Find where the given text appears and provide that cell's center as [X, Y] coordinate. 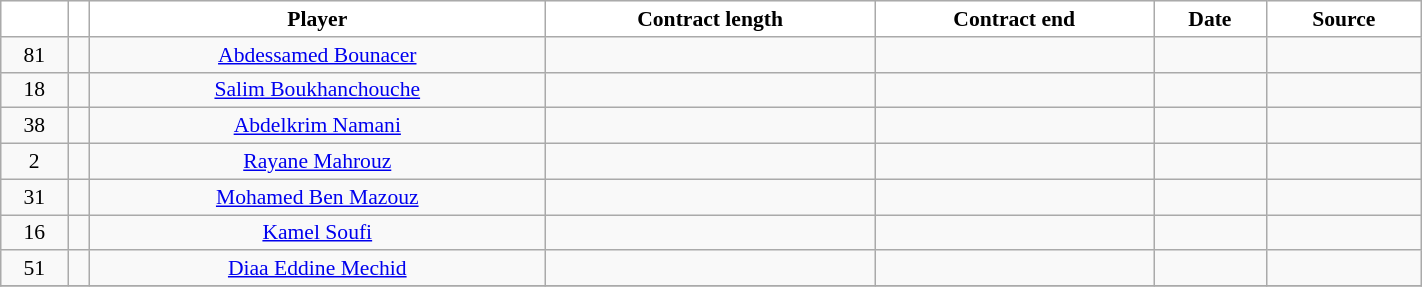
16 [34, 233]
Mohamed Ben Mazouz [317, 197]
38 [34, 126]
Kamel Soufi [317, 233]
Contract length [710, 19]
18 [34, 90]
Date [1210, 19]
81 [34, 55]
Abdessamed Bounacer [317, 55]
Contract end [1014, 19]
51 [34, 269]
Player [317, 19]
Diaa Eddine Mechid [317, 269]
Salim Boukhanchouche [317, 90]
31 [34, 197]
2 [34, 162]
Source [1344, 19]
Rayane Mahrouz [317, 162]
Abdelkrim Namani [317, 126]
